Find where the given text appears and provide that cell's center as (x, y) coordinate. 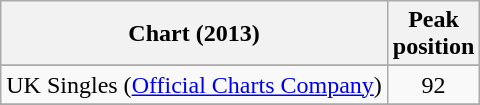
Chart (2013) (194, 34)
UK Singles (Official Charts Company) (194, 85)
Peakposition (433, 34)
92 (433, 85)
